Pinpoint the cell where the given text exists, returning its [x, y] midpoint coordinate. 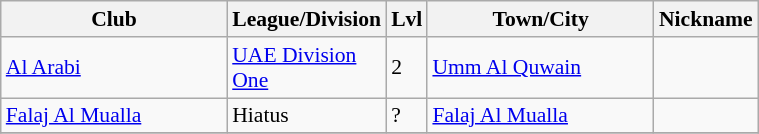
UAE Division One [306, 68]
Umm Al Quwain [540, 68]
Al Arabi [114, 68]
Club [114, 19]
Town/City [540, 19]
League/Division [306, 19]
Hiatus [306, 116]
2 [406, 68]
? [406, 116]
Lvl [406, 19]
Nickname [706, 19]
